Return [x, y] of the center of cell containing provided text 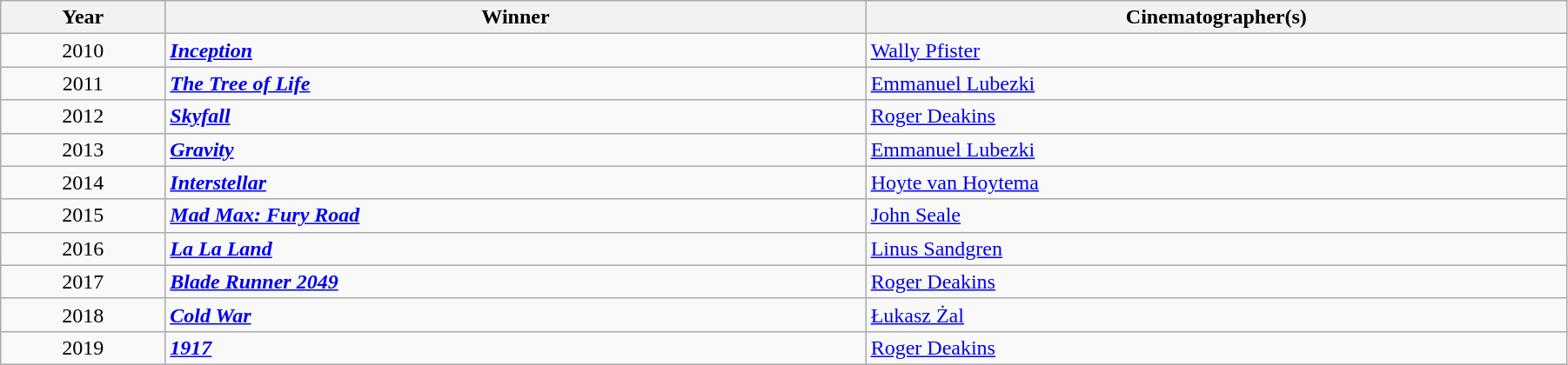
2013 [84, 149]
The Tree of Life [515, 83]
2016 [84, 249]
Hoyte van Hoytema [1216, 182]
2011 [84, 83]
Gravity [515, 149]
Winner [515, 17]
Year [84, 17]
Inception [515, 50]
Linus Sandgren [1216, 249]
2015 [84, 216]
Wally Pfister [1216, 50]
Skyfall [515, 116]
Cold War [515, 315]
2012 [84, 116]
Interstellar [515, 182]
2014 [84, 182]
Blade Runner 2049 [515, 282]
1917 [515, 348]
Cinematographer(s) [1216, 17]
2017 [84, 282]
John Seale [1216, 216]
La La Land [515, 249]
2018 [84, 315]
2010 [84, 50]
Mad Max: Fury Road [515, 216]
Łukasz Żal [1216, 315]
2019 [84, 348]
